From the cell containing the given text, extract its center point as [X, Y] coordinate. 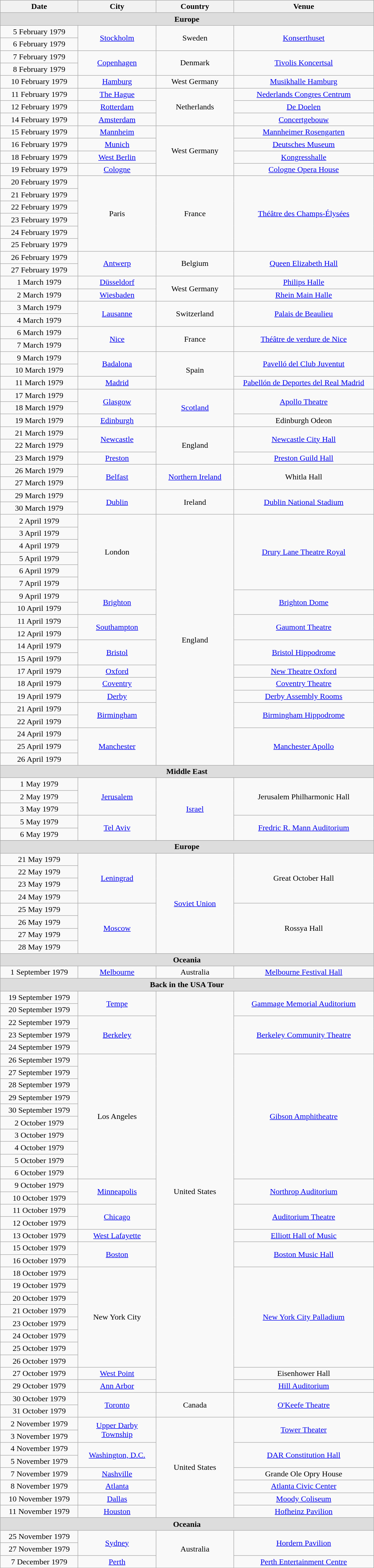
Berkeley Community Theatre [304, 1035]
Middle East [187, 772]
Munich [117, 144]
Brighton [117, 602]
Madrid [117, 383]
10 October 1979 [39, 1198]
Spain [195, 370]
Southampton [117, 627]
West Berlin [117, 157]
Oxford [117, 671]
2 October 1979 [39, 1123]
11 October 1979 [39, 1211]
26 March 1979 [39, 470]
Dallas [117, 1499]
14 February 1979 [39, 119]
Atlanta Civic Center [304, 1486]
27 October 1979 [39, 1374]
21 May 1979 [39, 859]
Gibson Amphitheatre [304, 1116]
23 October 1979 [39, 1323]
Auditorium Theatre [304, 1217]
31 October 1979 [39, 1411]
21 October 1979 [39, 1311]
24 September 1979 [39, 1047]
Northrop Auditorium [304, 1192]
Düsseldorf [117, 282]
19 March 1979 [39, 420]
21 February 1979 [39, 195]
15 April 1979 [39, 659]
2 May 1979 [39, 797]
1 May 1979 [39, 784]
Boston [117, 1254]
Dublin [117, 502]
11 February 1979 [39, 94]
Lausanne [117, 314]
7 April 1979 [39, 584]
21 April 1979 [39, 709]
Derby Assembly Rooms [304, 696]
Preston Guild Hall [304, 458]
Dublin National Stadium [304, 502]
20 September 1979 [39, 1010]
Nice [117, 339]
26 April 1979 [39, 759]
7 November 1979 [39, 1474]
Toronto [117, 1405]
3 April 1979 [39, 533]
Birmingham Hippodrome [304, 715]
18 March 1979 [39, 408]
16 October 1979 [39, 1261]
Tivolis Koncertsal [304, 63]
Preston [117, 458]
Moscow [117, 928]
7 February 1979 [39, 57]
Melbourne Festival Hall [304, 972]
21 March 1979 [39, 433]
9 March 1979 [39, 357]
11 November 1979 [39, 1511]
25 April 1979 [39, 746]
24 May 1979 [39, 897]
15 October 1979 [39, 1248]
Tempe [117, 1004]
Country [195, 7]
Boston Music Hall [304, 1254]
3 October 1979 [39, 1135]
City [117, 7]
Cologne Opera House [304, 170]
New York City Palladium [304, 1317]
Venue [304, 7]
25 May 1979 [39, 909]
22 February 1979 [39, 207]
Tower Theater [304, 1430]
New York City [117, 1317]
Bristol Hippodrome [304, 652]
Sweden [195, 38]
Pabellón de Deportes del Real Madrid [304, 383]
Edinburgh [117, 420]
3 November 1979 [39, 1436]
3 May 1979 [39, 809]
4 October 1979 [39, 1148]
Paris [117, 214]
26 October 1979 [39, 1361]
Gammage Memorial Auditorium [304, 1004]
9 April 1979 [39, 596]
Gaumont Theatre [304, 627]
Leningrad [117, 878]
11 April 1979 [39, 621]
5 May 1979 [39, 822]
2 March 1979 [39, 295]
24 April 1979 [39, 734]
11 March 1979 [39, 383]
Pavelló del Club Juventut [304, 364]
Soviet Union [195, 903]
7 December 1979 [39, 1561]
De Doelen [304, 107]
Upper Darby Township [117, 1430]
2 April 1979 [39, 521]
1 March 1979 [39, 282]
Perth [117, 1561]
22 April 1979 [39, 721]
Antwerp [117, 264]
Washington, D.C. [117, 1455]
26 September 1979 [39, 1060]
24 February 1979 [39, 232]
Chicago [117, 1217]
Denmark [195, 63]
Elliott Hall of Music [304, 1236]
Cologne [117, 170]
27 May 1979 [39, 934]
6 April 1979 [39, 571]
27 September 1979 [39, 1072]
Back in the USA Tour [187, 985]
23 March 1979 [39, 458]
8 November 1979 [39, 1486]
30 September 1979 [39, 1110]
Théâtre de verdure de Nice [304, 339]
Manchester [117, 746]
22 March 1979 [39, 445]
Belgium [195, 264]
19 September 1979 [39, 997]
New Theatre Oxford [304, 671]
Newcastle [117, 439]
5 February 1979 [39, 32]
Perth Entertainment Centre [304, 1561]
Hamburg [117, 82]
Badalona [117, 364]
Brighton Dome [304, 602]
Stockholm [117, 38]
Mannheim [117, 132]
Sydney [117, 1543]
Tel Aviv [117, 828]
Houston [117, 1511]
Grande Ole Opry House [304, 1474]
Switzerland [195, 314]
26 February 1979 [39, 257]
27 February 1979 [39, 270]
Hordern Pavilion [304, 1543]
10 April 1979 [39, 609]
3 March 1979 [39, 307]
28 September 1979 [39, 1085]
Konserthuset [304, 38]
Nashville [117, 1474]
Jerusalem Philharmonic Hall [304, 797]
25 February 1979 [39, 245]
Hofheinz Pavilion [304, 1511]
24 October 1979 [39, 1336]
4 March 1979 [39, 320]
Northern Ireland [195, 477]
Coventry Theatre [304, 684]
Deutsches Museum [304, 144]
22 September 1979 [39, 1022]
5 October 1979 [39, 1160]
20 February 1979 [39, 182]
9 October 1979 [39, 1185]
17 March 1979 [39, 395]
4 April 1979 [39, 546]
Musikhalle Hamburg [304, 82]
Israel [195, 809]
25 November 1979 [39, 1536]
Coventry [117, 684]
10 February 1979 [39, 82]
14 April 1979 [39, 646]
1 September 1979 [39, 972]
Queen Elizabeth Hall [304, 264]
8 February 1979 [39, 69]
25 October 1979 [39, 1348]
Glasgow [117, 402]
Canada [195, 1405]
18 April 1979 [39, 684]
West Point [117, 1374]
Kongresshalle [304, 157]
Birmingham [117, 715]
5 November 1979 [39, 1461]
26 May 1979 [39, 922]
Copenhagen [117, 63]
23 May 1979 [39, 884]
18 February 1979 [39, 157]
Amsterdam [117, 119]
28 May 1979 [39, 947]
19 October 1979 [39, 1286]
Wiesbaden [117, 295]
Apollo Theatre [304, 402]
Ann Arbor [117, 1386]
6 October 1979 [39, 1173]
10 March 1979 [39, 370]
23 September 1979 [39, 1035]
Jerusalem [117, 797]
Belfast [117, 477]
2 November 1979 [39, 1424]
7 March 1979 [39, 345]
Rossya Hall [304, 928]
20 October 1979 [39, 1298]
Date [39, 7]
Hill Auditorium [304, 1386]
27 March 1979 [39, 483]
Melbourne [117, 972]
Newcastle City Hall [304, 439]
Ireland [195, 502]
Derby [117, 696]
19 April 1979 [39, 696]
Nederlands Congres Centrum [304, 94]
Bristol [117, 652]
18 October 1979 [39, 1273]
Concertgebouw [304, 119]
Whitla Hall [304, 477]
Great October Hall [304, 878]
12 April 1979 [39, 634]
Palais de Beaulieu [304, 314]
Minneapolis [117, 1192]
DAR Constitution Hall [304, 1455]
4 November 1979 [39, 1449]
12 October 1979 [39, 1223]
19 February 1979 [39, 170]
The Hague [117, 94]
Rotterdam [117, 107]
10 November 1979 [39, 1499]
Netherlands [195, 107]
17 April 1979 [39, 671]
Mannheimer Rosengarten [304, 132]
Philips Halle [304, 282]
Los Angeles [117, 1116]
Drury Lane Theatre Royal [304, 552]
29 September 1979 [39, 1098]
Atlanta [117, 1486]
23 February 1979 [39, 220]
13 October 1979 [39, 1236]
6 March 1979 [39, 332]
22 May 1979 [39, 872]
5 April 1979 [39, 558]
Rhein Main Halle [304, 295]
London [117, 552]
Fredric R. Mann Auditorium [304, 828]
Théâtre des Champs-Élysées [304, 214]
29 March 1979 [39, 496]
30 October 1979 [39, 1399]
Manchester Apollo [304, 746]
12 February 1979 [39, 107]
Scotland [195, 408]
16 February 1979 [39, 144]
Berkeley [117, 1035]
15 February 1979 [39, 132]
O'Keefe Theatre [304, 1405]
West Lafayette [117, 1236]
29 October 1979 [39, 1386]
6 February 1979 [39, 44]
6 May 1979 [39, 834]
27 November 1979 [39, 1549]
Moody Coliseum [304, 1499]
Eisenhower Hall [304, 1374]
Edinburgh Odeon [304, 420]
30 March 1979 [39, 508]
